Extract the (x, y) coordinate from the center of the cell holding the provided text.  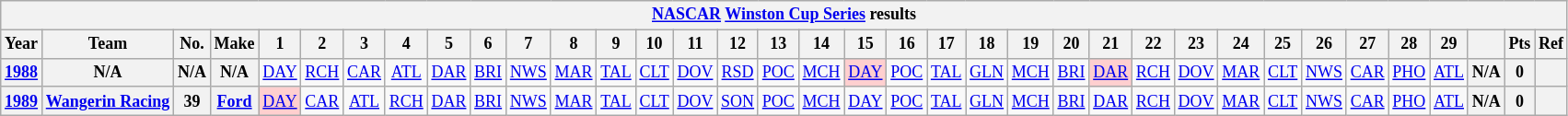
20 (1072, 44)
1989 (22, 101)
NASCAR Winston Cup Series results (784, 15)
Ford (234, 101)
SON (738, 101)
23 (1196, 44)
22 (1154, 44)
17 (947, 44)
11 (695, 44)
13 (778, 44)
No. (192, 44)
25 (1283, 44)
12 (738, 44)
29 (1449, 44)
Pts (1519, 44)
4 (406, 44)
7 (528, 44)
21 (1110, 44)
RSD (738, 72)
3 (365, 44)
39 (192, 101)
27 (1367, 44)
Make (234, 44)
Year (22, 44)
9 (616, 44)
28 (1409, 44)
1988 (22, 72)
2 (322, 44)
24 (1241, 44)
Wangerin Racing (107, 101)
16 (907, 44)
18 (987, 44)
19 (1030, 44)
5 (449, 44)
8 (574, 44)
1 (280, 44)
14 (821, 44)
Ref (1551, 44)
26 (1324, 44)
15 (865, 44)
10 (654, 44)
Team (107, 44)
6 (488, 44)
